Output the [X, Y] coordinate of the center of the cell containing the given text.  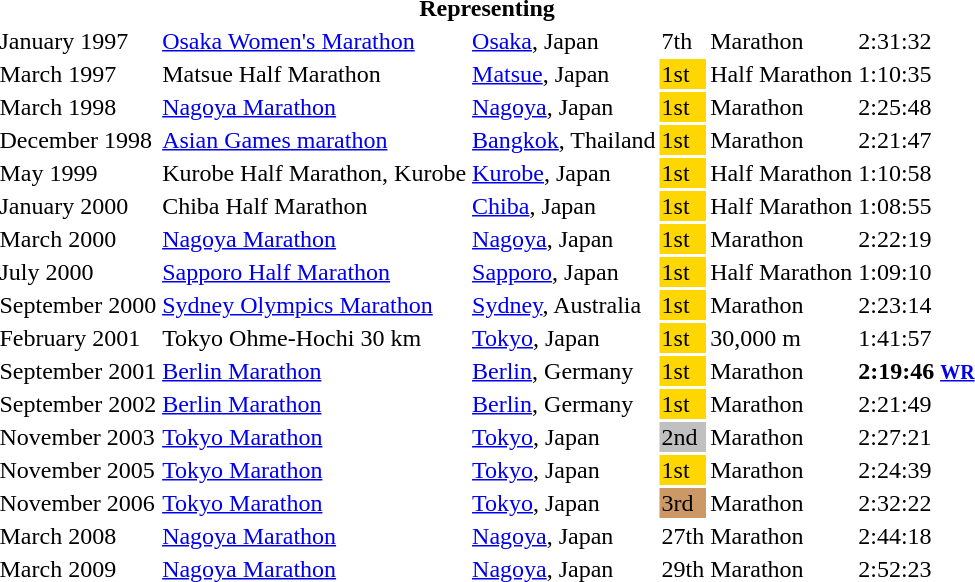
Sapporo, Japan [564, 272]
Kurobe, Japan [564, 173]
Chiba, Japan [564, 206]
Bangkok, Thailand [564, 140]
27th [683, 536]
Kurobe Half Marathon, Kurobe [314, 173]
Matsue Half Marathon [314, 74]
Tokyo Ohme-Hochi 30 km [314, 338]
30,000 m [782, 338]
Sydney Olympics Marathon [314, 305]
Matsue, Japan [564, 74]
2nd [683, 437]
3rd [683, 503]
Osaka, Japan [564, 41]
Sydney, Australia [564, 305]
Osaka Women's Marathon [314, 41]
7th [683, 41]
Asian Games marathon [314, 140]
Chiba Half Marathon [314, 206]
Sapporo Half Marathon [314, 272]
